From the cell containing the given text, extract its center point as (X, Y) coordinate. 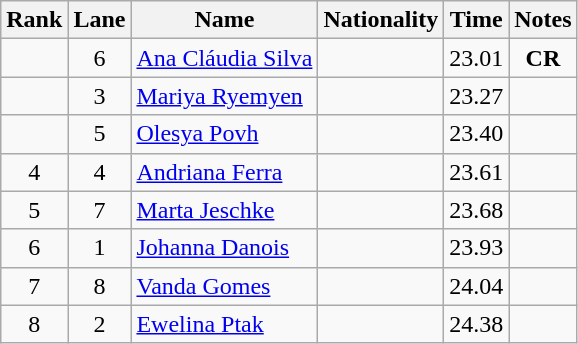
Andriana Ferra (224, 172)
Vanda Gomes (224, 286)
Olesya Povh (224, 134)
Nationality (381, 20)
23.93 (476, 248)
24.38 (476, 324)
Notes (543, 20)
23.27 (476, 96)
23.01 (476, 58)
3 (100, 96)
CR (543, 58)
Lane (100, 20)
23.61 (476, 172)
Ewelina Ptak (224, 324)
Johanna Danois (224, 248)
Mariya Ryemyen (224, 96)
Time (476, 20)
24.04 (476, 286)
Name (224, 20)
1 (100, 248)
2 (100, 324)
Ana Cláudia Silva (224, 58)
23.40 (476, 134)
23.68 (476, 210)
Marta Jeschke (224, 210)
Rank (34, 20)
